Detect which cell encompasses the target text, then output its (x, y) center coordinate. 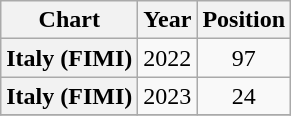
Chart (70, 20)
2022 (168, 58)
Year (168, 20)
2023 (168, 96)
97 (244, 58)
24 (244, 96)
Position (244, 20)
